Search for the cell housing the specified text and yield its [x, y] center coordinate. 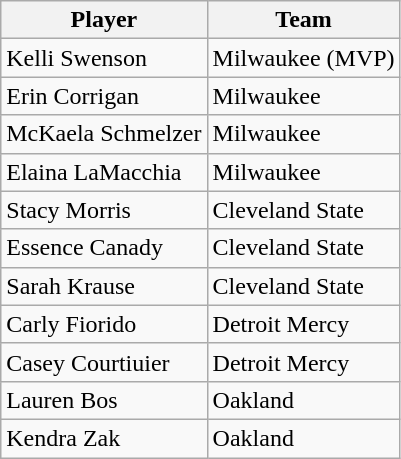
Essence Canady [104, 248]
Lauren Bos [104, 400]
Kelli Swenson [104, 58]
Erin Corrigan [104, 96]
McKaela Schmelzer [104, 134]
Carly Fiorido [104, 324]
Casey Courtiuier [104, 362]
Sarah Krause [104, 286]
Stacy Morris [104, 210]
Team [304, 20]
Milwaukee (MVP) [304, 58]
Player [104, 20]
Elaina LaMacchia [104, 172]
Kendra Zak [104, 438]
